Provide the (x, y) coordinate of the cell's center where the given text is located.  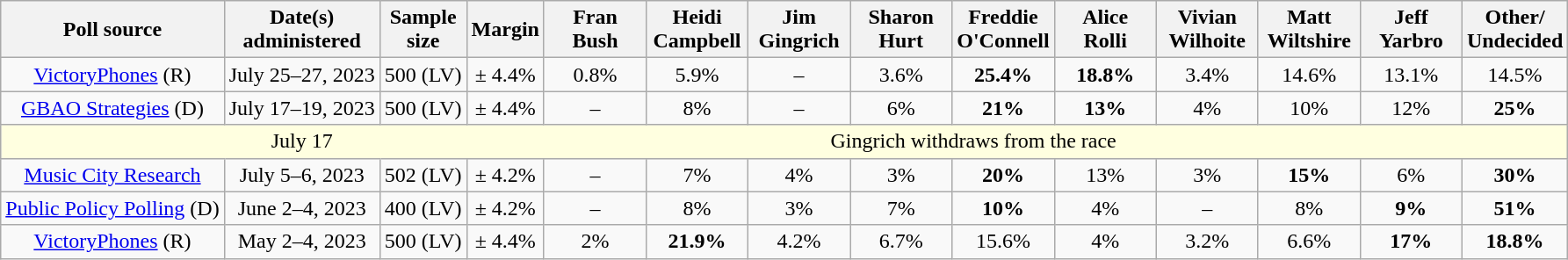
5.9% (697, 75)
Music City Research (112, 175)
21% (1003, 108)
14.5% (1514, 75)
12% (1411, 108)
6.6% (1309, 242)
July 17–19, 2023 (302, 108)
30% (1514, 175)
51% (1514, 208)
15.6% (1003, 242)
Margin (505, 30)
25% (1514, 108)
GBAO Strategies (D) (112, 108)
MattWiltshire (1309, 30)
2% (595, 242)
JimGingrich (799, 30)
AliceRolli (1105, 30)
0.8% (595, 75)
6.7% (901, 242)
Gingrich withdraws from the race (973, 141)
13.1% (1411, 75)
20% (1003, 175)
Date(s)administered (302, 30)
June 2–4, 2023 (302, 208)
14.6% (1309, 75)
VivianWilhoite (1207, 30)
July 17 (302, 141)
3.4% (1207, 75)
25.4% (1003, 75)
FranBush (595, 30)
15% (1309, 175)
FreddieO'Connell (1003, 30)
3.6% (901, 75)
3.2% (1207, 242)
July 5–6, 2023 (302, 175)
JeffYarbro (1411, 30)
4.2% (799, 242)
502 (LV) (423, 175)
17% (1411, 242)
HeidiCampbell (697, 30)
SharonHurt (901, 30)
May 2–4, 2023 (302, 242)
Samplesize (423, 30)
9% (1411, 208)
400 (LV) (423, 208)
Public Policy Polling (D) (112, 208)
July 25–27, 2023 (302, 75)
Other/Undecided (1514, 30)
21.9% (697, 242)
Poll source (112, 30)
